Locate the cell with the specified text and output its (x, y) center coordinate. 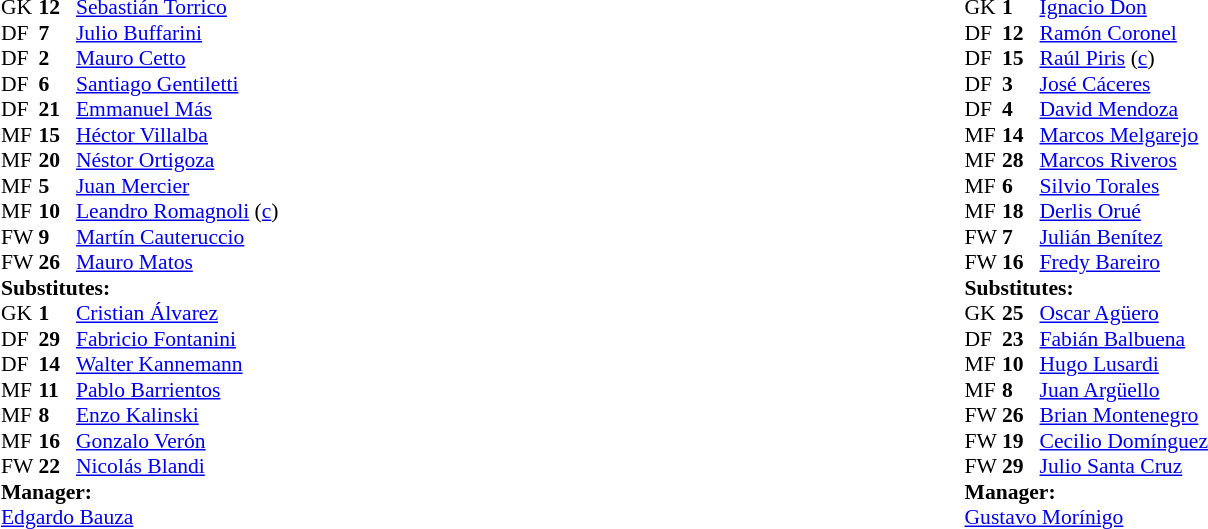
Silvio Torales (1124, 186)
22 (57, 467)
20 (57, 161)
Martín Cauteruccio (178, 237)
Oscar Agüero (1124, 313)
28 (1021, 161)
Cristian Álvarez (178, 313)
Juan Mercier (178, 186)
Walter Kannemann (178, 365)
David Mendoza (1124, 109)
2 (57, 59)
Hugo Lusardi (1124, 365)
5 (57, 186)
Brian Montenegro (1124, 415)
José Cáceres (1124, 84)
Gonzalo Verón (178, 441)
23 (1021, 339)
Juan Argüello (1124, 390)
9 (57, 237)
Fabricio Fontanini (178, 339)
11 (57, 390)
Fredy Bareiro (1124, 263)
Julián Benítez (1124, 237)
Derlis Orué (1124, 211)
Mauro Cetto (178, 59)
Fabián Balbuena (1124, 339)
Pablo Barrientos (178, 390)
3 (1021, 84)
Cecilio Domínguez (1124, 441)
12 (1021, 33)
Raúl Piris (c) (1124, 59)
21 (57, 109)
25 (1021, 313)
Néstor Ortigoza (178, 161)
1 (57, 313)
Leandro Romagnoli (c) (178, 211)
Marcos Riveros (1124, 161)
Emmanuel Más (178, 109)
Julio Santa Cruz (1124, 467)
Julio Buffarini (178, 33)
Mauro Matos (178, 263)
Ramón Coronel (1124, 33)
Enzo Kalinski (178, 415)
Héctor Villalba (178, 135)
19 (1021, 441)
18 (1021, 211)
Marcos Melgarejo (1124, 135)
Nicolás Blandi (178, 467)
Santiago Gentiletti (178, 84)
4 (1021, 109)
